Return the [x, y] coordinate for the center point of the cell that contains the specified text.  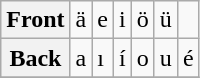
ö [142, 20]
ı [103, 58]
í [122, 58]
e [103, 20]
ä [81, 20]
Front [36, 20]
Back [36, 58]
a [81, 58]
o [142, 58]
ü [166, 20]
i [122, 20]
é [188, 58]
u [166, 58]
